Output the [X, Y] coordinate of the center of the cell containing the given text.  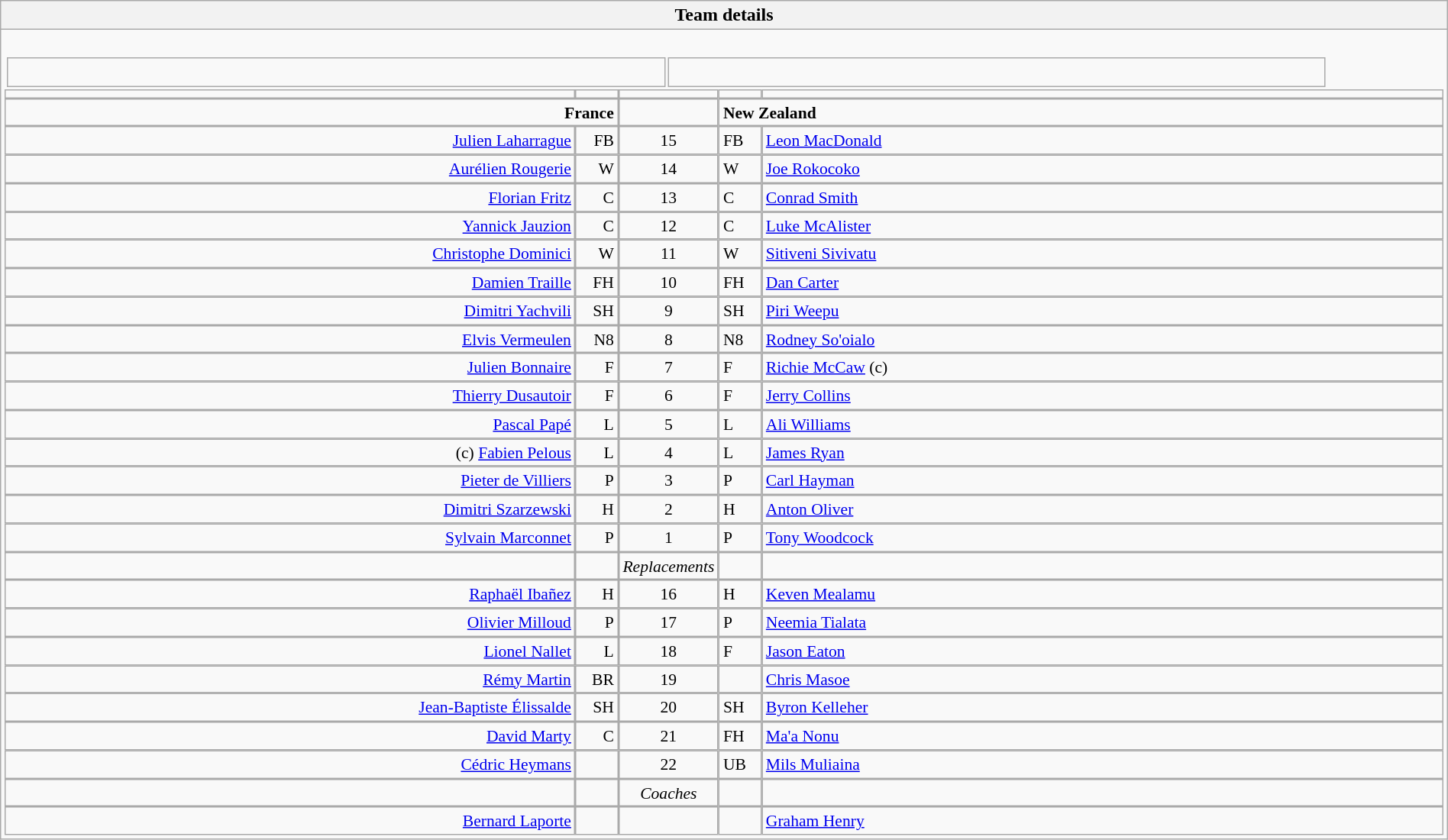
22 [669, 764]
Rémy Martin [290, 680]
Christophe Dominici [290, 254]
Florian Fritz [290, 197]
Coaches [669, 793]
Dimitri Yachvili [290, 310]
14 [669, 170]
France [312, 113]
Carl Hayman [1103, 481]
3 [669, 481]
Rodney So'oialo [1103, 339]
Thierry Dusautoir [290, 396]
Cédric Heymans [290, 764]
Replacements [669, 567]
Bernard Laporte [290, 822]
UB [740, 764]
Graham Henry [1103, 822]
15 [669, 141]
Olivier Milloud [290, 623]
Ma'a Nonu [1103, 736]
Julien Laharrague [290, 141]
Piri Weepu [1103, 310]
Yannick Jauzion [290, 226]
Byron Kelleher [1103, 707]
Mils Muliaina [1103, 764]
19 [669, 680]
Pascal Papé [290, 425]
Ali Williams [1103, 425]
Jerry Collins [1103, 396]
Dan Carter [1103, 283]
7 [669, 368]
10 [669, 283]
BR [597, 680]
4 [669, 452]
Keven Mealamu [1103, 594]
Julien Bonnaire [290, 368]
16 [669, 594]
Conrad Smith [1103, 197]
20 [669, 707]
1 [669, 538]
Jean-Baptiste Élissalde [290, 707]
Jason Eaton [1103, 651]
2 [669, 509]
Richie McCaw (c) [1103, 368]
6 [669, 396]
21 [669, 736]
Dimitri Szarzewski [290, 509]
18 [669, 651]
9 [669, 310]
Pieter de Villiers [290, 481]
Chris Masoe [1103, 680]
13 [669, 197]
New Zealand [1081, 113]
12 [669, 226]
Tony Woodcock [1103, 538]
17 [669, 623]
Raphaël Ibañez [290, 594]
Sylvain Marconnet [290, 538]
Sitiveni Sivivatu [1103, 254]
Elvis Vermeulen [290, 339]
Leon MacDonald [1103, 141]
Luke McAlister [1103, 226]
Damien Traille [290, 283]
(c) Fabien Pelous [290, 452]
Joe Rokocoko [1103, 170]
5 [669, 425]
David Marty [290, 736]
Lionel Nallet [290, 651]
11 [669, 254]
Team details [724, 15]
Neemia Tialata [1103, 623]
James Ryan [1103, 452]
Anton Oliver [1103, 509]
Aurélien Rougerie [290, 170]
8 [669, 339]
